For the text-containing cell, return its midpoint in (X, Y) coordinate format. 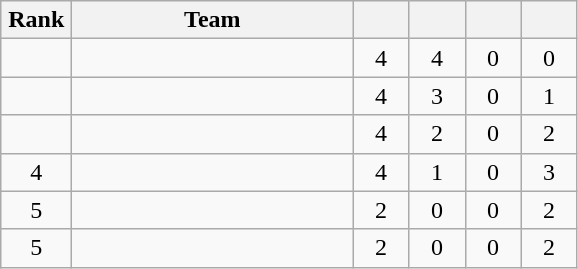
Rank (36, 20)
Team (212, 20)
